Scan for the cell matching the given text and deliver its (X, Y) coordinate at center. 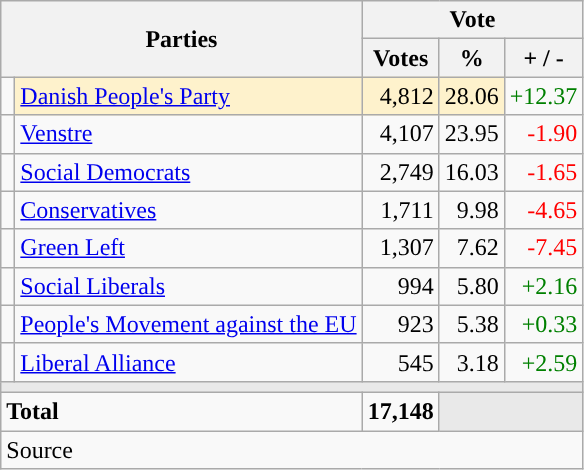
People's Movement against the EU (188, 324)
+0.33 (544, 324)
23.95 (472, 134)
-4.65 (544, 210)
994 (400, 286)
5.38 (472, 324)
Social Liberals (188, 286)
+12.37 (544, 96)
1,307 (400, 248)
-1.65 (544, 172)
% (472, 58)
4,107 (400, 134)
16.03 (472, 172)
Conservatives (188, 210)
Danish People's Party (188, 96)
-1.90 (544, 134)
4,812 (400, 96)
28.06 (472, 96)
Green Left (188, 248)
-7.45 (544, 248)
9.98 (472, 210)
1,711 (400, 210)
Vote (472, 20)
Liberal Alliance (188, 362)
Venstre (188, 134)
17,148 (400, 411)
3.18 (472, 362)
2,749 (400, 172)
5.80 (472, 286)
545 (400, 362)
Source (292, 449)
+ / - (544, 58)
+2.16 (544, 286)
Social Democrats (188, 172)
7.62 (472, 248)
Total (182, 411)
923 (400, 324)
+2.59 (544, 362)
Votes (400, 58)
Parties (182, 39)
